Output the [X, Y] coordinate of the center of the cell containing the given text.  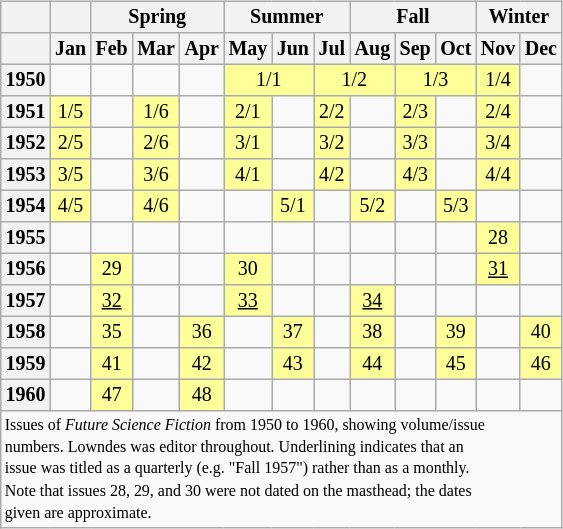
Fall [413, 18]
28 [498, 238]
5/1 [293, 206]
43 [293, 364]
1958 [26, 332]
3/1 [248, 144]
4/5 [70, 206]
Spring [158, 18]
Mar [156, 48]
1959 [26, 364]
2/2 [332, 112]
2/1 [248, 112]
1/1 [269, 80]
1960 [26, 394]
3/2 [332, 144]
39 [456, 332]
Feb [112, 48]
1957 [26, 300]
Apr [202, 48]
32 [112, 300]
Aug [372, 48]
47 [112, 394]
Jul [332, 48]
1951 [26, 112]
Nov [498, 48]
Jan [70, 48]
1950 [26, 80]
48 [202, 394]
40 [541, 332]
4/6 [156, 206]
4/4 [498, 174]
42 [202, 364]
1952 [26, 144]
29 [112, 268]
37 [293, 332]
Oct [456, 48]
May [248, 48]
Sep [416, 48]
1/6 [156, 112]
1953 [26, 174]
41 [112, 364]
35 [112, 332]
45 [456, 364]
1/3 [436, 80]
1/2 [354, 80]
4/1 [248, 174]
2/3 [416, 112]
46 [541, 364]
1/4 [498, 80]
Winter [519, 18]
4/3 [416, 174]
Dec [541, 48]
3/5 [70, 174]
2/6 [156, 144]
5/3 [456, 206]
2/5 [70, 144]
1954 [26, 206]
3/4 [498, 144]
34 [372, 300]
5/2 [372, 206]
Jun [293, 48]
31 [498, 268]
1956 [26, 268]
3/6 [156, 174]
30 [248, 268]
3/3 [416, 144]
4/2 [332, 174]
Summer [287, 18]
36 [202, 332]
1/5 [70, 112]
1955 [26, 238]
44 [372, 364]
38 [372, 332]
2/4 [498, 112]
33 [248, 300]
